Determine the (X, Y) coordinate at the center of the cell enclosing the given text.  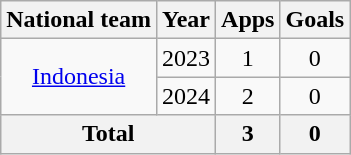
Total (108, 134)
Goals (315, 20)
2 (248, 96)
Year (186, 20)
National team (79, 20)
2024 (186, 96)
Apps (248, 20)
Indonesia (79, 77)
2023 (186, 58)
1 (248, 58)
3 (248, 134)
